Determine the (x, y) coordinate at the center of the cell enclosing the given text.  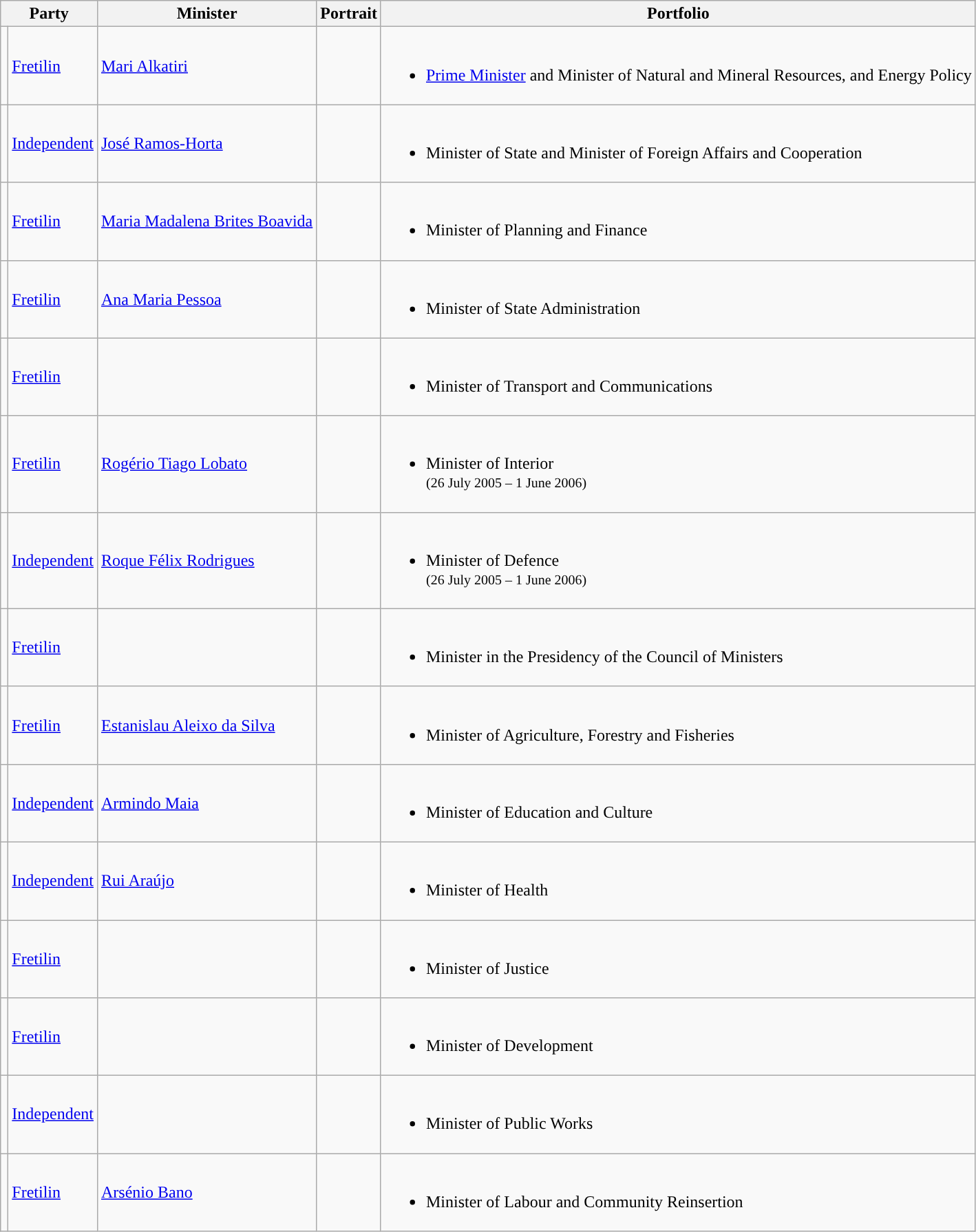
Prime Minister and Minister of Natural and Mineral Resources, and Energy Policy (678, 66)
Armindo Maia (206, 803)
Minister of Public Works (678, 1115)
Minister of Transport and Communications (678, 377)
Minister of State and Minister of Foreign Affairs and Cooperation (678, 143)
Minister of State Administration (678, 299)
Minister of Education and Culture (678, 803)
Minister of Agriculture, Forestry and Fisheries (678, 725)
Minister of Interior(26 July 2005 – 1 June 2006) (678, 464)
Minister of Labour and Community Reinsertion (678, 1192)
José Ramos-Horta (206, 143)
Minister of Development (678, 1037)
Arsénio Bano (206, 1192)
Minister of Defence(26 July 2005 – 1 June 2006) (678, 560)
Maria Madalena Brites Boavida (206, 222)
Minister of Justice (678, 958)
Minister in the Presidency of the Council of Ministers (678, 647)
Party (50, 14)
Rogério Tiago Lobato (206, 464)
Portfolio (678, 14)
Portrait (349, 14)
Minister of Health (678, 881)
Roque Félix Rodrigues (206, 560)
Minister (206, 14)
Rui Araújo (206, 881)
Ana Maria Pessoa (206, 299)
Mari Alkatiri (206, 66)
Estanislau Aleixo da Silva (206, 725)
Minister of Planning and Finance (678, 222)
